Capture the cell that displays the provided text and extract its (x, y) central coordinate. 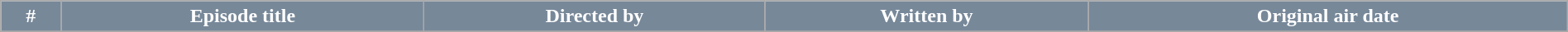
Original air date (1328, 16)
Episode title (243, 16)
Directed by (595, 16)
Written by (926, 16)
# (31, 16)
